Pinpoint the cell where the given text exists, returning its (X, Y) midpoint coordinate. 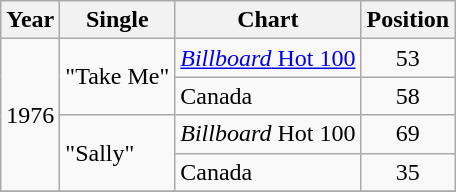
1976 (30, 115)
69 (408, 134)
Position (408, 20)
Single (118, 20)
53 (408, 58)
Chart (268, 20)
58 (408, 96)
"Sally" (118, 153)
"Take Me" (118, 77)
Year (30, 20)
35 (408, 172)
